Output the (x, y) coordinate of the center of the cell containing the given text.  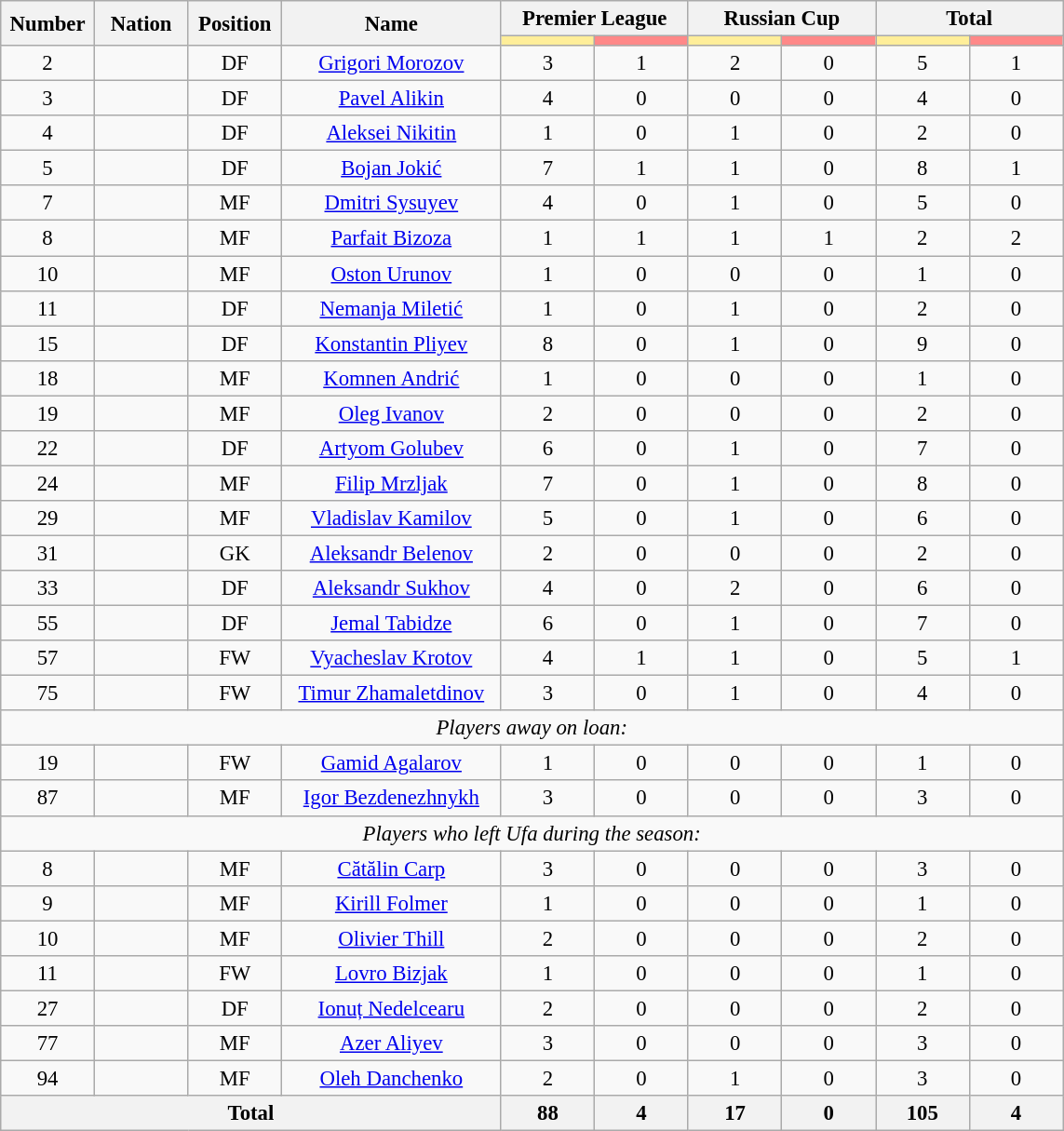
Position (235, 23)
Vladislav Kamilov (392, 518)
24 (48, 483)
GK (235, 553)
Aleksei Nikitin (392, 133)
Pavel Alikin (392, 99)
77 (48, 1043)
Dmitri Sysuyev (392, 204)
31 (48, 553)
22 (48, 449)
Number (48, 23)
Russian Cup (782, 19)
Artyom Golubev (392, 449)
Parfait Bizoza (392, 238)
Grigori Morozov (392, 63)
Premier League (594, 19)
Nation (141, 23)
Name (392, 23)
33 (48, 588)
Players who left Ufa during the season: (532, 833)
Gamid Agalarov (392, 763)
Olivier Thill (392, 938)
Lovro Bizjak (392, 974)
Kirill Folmer (392, 903)
87 (48, 799)
Aleksandr Sukhov (392, 588)
57 (48, 658)
Komnen Andrić (392, 378)
Aleksandr Belenov (392, 553)
Oston Urunov (392, 274)
18 (48, 378)
Igor Bezdenezhnykh (392, 799)
Nemanja Miletić (392, 308)
88 (547, 1113)
Konstantin Pliyev (392, 343)
Oleh Danchenko (392, 1078)
Cătălin Carp (392, 868)
17 (735, 1113)
94 (48, 1078)
105 (922, 1113)
Azer Aliyev (392, 1043)
55 (48, 624)
Players away on loan: (532, 728)
29 (48, 518)
Jemal Tabidze (392, 624)
75 (48, 693)
27 (48, 1008)
Ionuț Nedelcearu (392, 1008)
Timur Zhamaletdinov (392, 693)
Vyacheslav Krotov (392, 658)
Oleg Ivanov (392, 413)
Filip Mrzljak (392, 483)
15 (48, 343)
Bojan Jokić (392, 168)
